For the text-containing cell, return its midpoint in (X, Y) coordinate format. 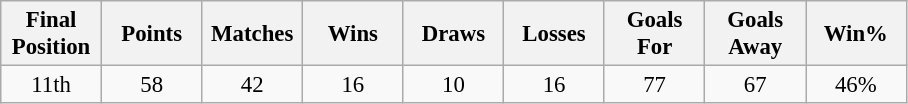
42 (252, 85)
Points (152, 34)
58 (152, 85)
Win% (856, 34)
67 (756, 85)
10 (454, 85)
Final Position (52, 34)
Goals Away (756, 34)
Goals For (654, 34)
Draws (454, 34)
Wins (354, 34)
Matches (252, 34)
Losses (554, 34)
11th (52, 85)
46% (856, 85)
77 (654, 85)
